Determine the (X, Y) coordinate at the center of the cell enclosing the given text.  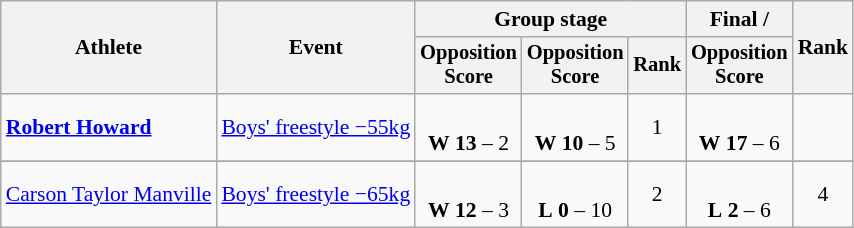
Boys' freestyle −65kg (316, 194)
Final / (740, 19)
W 12 – 3 (468, 194)
1 (657, 128)
Robert Howard (109, 128)
Group stage (550, 19)
L 2 – 6 (740, 194)
2 (657, 194)
Athlete (109, 48)
W 17 – 6 (740, 128)
Boys' freestyle −55kg (316, 128)
Carson Taylor Manville (109, 194)
L 0 – 10 (576, 194)
W 10 – 5 (576, 128)
Event (316, 48)
4 (824, 194)
W 13 – 2 (468, 128)
